Output the (X, Y) coordinate of the center of the cell containing the given text.  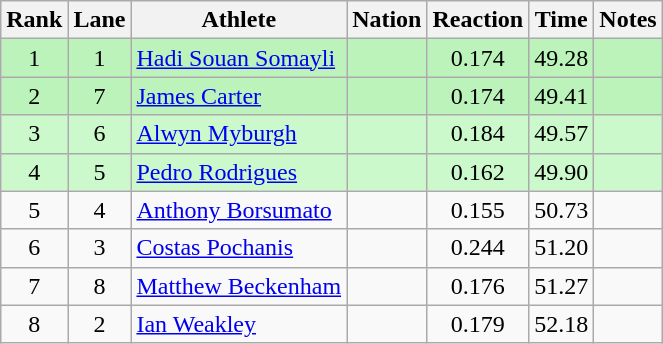
James Carter (239, 96)
0.179 (478, 324)
Ian Weakley (239, 324)
51.20 (562, 248)
Anthony Borsumato (239, 210)
0.184 (478, 134)
49.57 (562, 134)
0.244 (478, 248)
Notes (628, 20)
Lane (100, 20)
0.155 (478, 210)
Time (562, 20)
49.41 (562, 96)
Alwyn Myburgh (239, 134)
Rank (34, 20)
Hadi Souan Somayli (239, 58)
Matthew Beckenham (239, 286)
Athlete (239, 20)
52.18 (562, 324)
50.73 (562, 210)
Reaction (478, 20)
Costas Pochanis (239, 248)
Pedro Rodrigues (239, 172)
0.162 (478, 172)
0.176 (478, 286)
Nation (387, 20)
51.27 (562, 286)
49.90 (562, 172)
49.28 (562, 58)
